Return [X, Y] of the center of cell containing provided text 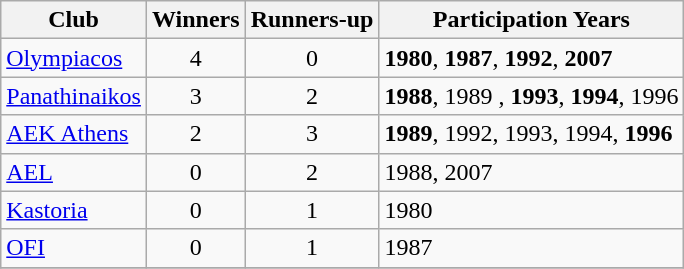
OFI [74, 248]
Panathinaikos [74, 96]
Olympiacos [74, 58]
AEL [74, 172]
1980, 1987, 1992, 2007 [532, 58]
Kastoria [74, 210]
Club [74, 20]
AEK Athens [74, 134]
4 [196, 58]
1980 [532, 210]
Participation Years [532, 20]
1988, 2007 [532, 172]
1988, 1989 , 1993, 1994, 1996 [532, 96]
1987 [532, 248]
Runners-up [312, 20]
Winners [196, 20]
1989, 1992, 1993, 1994, 1996 [532, 134]
